Extract the [x, y] coordinate from the center of the cell holding the provided text.  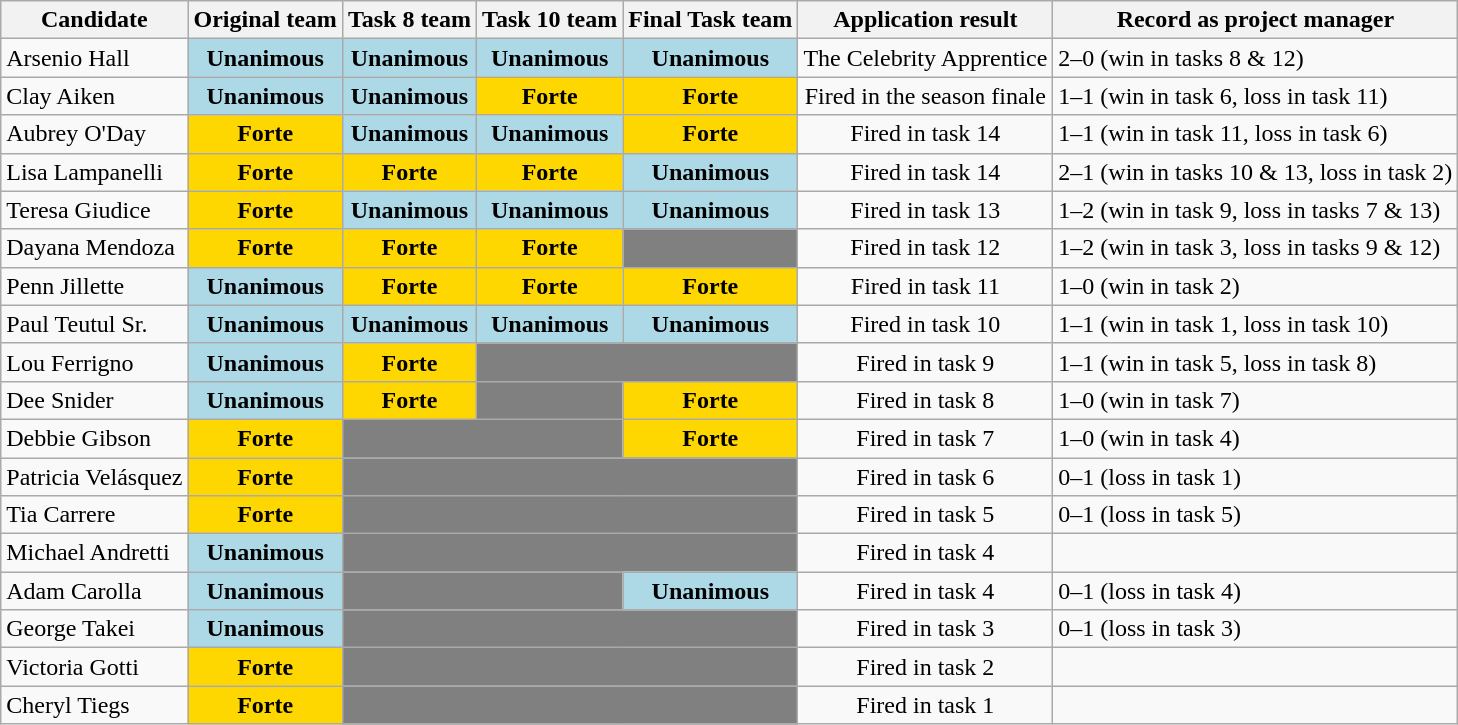
Original team [265, 20]
1–1 (win in task 11, loss in task 6) [1256, 134]
Adam Carolla [94, 591]
1–1 (win in task 5, loss in task 8) [1256, 362]
Fired in the season finale [926, 96]
Teresa Giudice [94, 210]
Task 10 team [550, 20]
Clay Aiken [94, 96]
Patricia Velásquez [94, 477]
Lou Ferrigno [94, 362]
1–1 (win in task 6, loss in task 11) [1256, 96]
Fired in task 12 [926, 248]
Tia Carrere [94, 515]
Candidate [94, 20]
Fired in task 11 [926, 286]
Fired in task 2 [926, 667]
2–1 (win in tasks 10 & 13, loss in task 2) [1256, 172]
Final Task team [710, 20]
The Celebrity Apprentice [926, 58]
1–2 (win in task 9, loss in tasks 7 & 13) [1256, 210]
Arsenio Hall [94, 58]
Dayana Mendoza [94, 248]
Dee Snider [94, 400]
George Takei [94, 629]
0–1 (loss in task 4) [1256, 591]
1–0 (win in task 7) [1256, 400]
Penn Jillette [94, 286]
Application result [926, 20]
Fired in task 10 [926, 324]
2–0 (win in tasks 8 & 12) [1256, 58]
Michael Andretti [94, 553]
1–0 (win in task 2) [1256, 286]
Fired in task 6 [926, 477]
Fired in task 7 [926, 438]
0–1 (loss in task 3) [1256, 629]
Victoria Gotti [94, 667]
Paul Teutul Sr. [94, 324]
Fired in task 5 [926, 515]
Fired in task 13 [926, 210]
0–1 (loss in task 5) [1256, 515]
Lisa Lampanelli [94, 172]
0–1 (loss in task 1) [1256, 477]
Fired in task 8 [926, 400]
Cheryl Tiegs [94, 705]
Record as project manager [1256, 20]
1–1 (win in task 1, loss in task 10) [1256, 324]
Debbie Gibson [94, 438]
Fired in task 9 [926, 362]
Aubrey O'Day [94, 134]
1–0 (win in task 4) [1256, 438]
1–2 (win in task 3, loss in tasks 9 & 12) [1256, 248]
Fired in task 1 [926, 705]
Task 8 team [409, 20]
Fired in task 3 [926, 629]
